Determine the (x, y) coordinate at the center of the cell enclosing the given text.  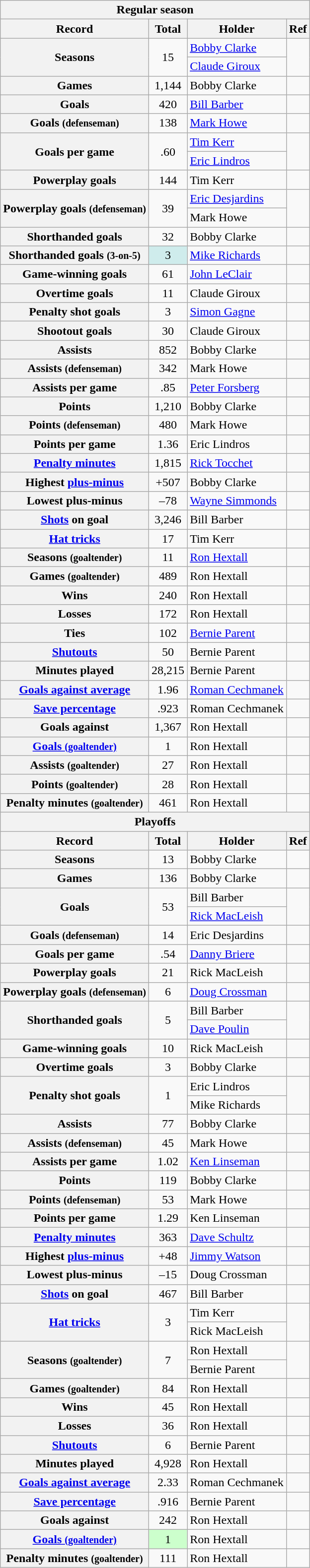
Ties (75, 633)
Dave Poulin (237, 1029)
28,215 (168, 671)
1.36 (168, 444)
.54 (168, 954)
Danny Briere (237, 954)
13 (168, 860)
–15 (168, 1275)
467 (168, 1294)
7 (168, 1360)
1.96 (168, 690)
363 (168, 1237)
32 (168, 237)
.923 (168, 708)
50 (168, 652)
172 (168, 614)
Shootout goals (75, 331)
15 (168, 57)
Jimmy Watson (237, 1256)
Shorthanded goals (3-on-5) (75, 255)
Playoffs (155, 821)
1.02 (168, 1162)
Peter Forsberg (237, 387)
84 (168, 1388)
1,367 (168, 727)
240 (168, 595)
21 (168, 973)
852 (168, 350)
489 (168, 576)
1.29 (168, 1218)
.85 (168, 387)
Assists (goaltender) (75, 765)
Dave Schultz (237, 1237)
4,928 (168, 1464)
136 (168, 878)
61 (168, 274)
102 (168, 633)
119 (168, 1181)
39 (168, 208)
1,210 (168, 406)
Simon Gagne (237, 312)
Wayne Simmonds (237, 501)
2.33 (168, 1483)
342 (168, 369)
420 (168, 104)
1,815 (168, 463)
.60 (168, 151)
14 (168, 935)
–78 (168, 501)
138 (168, 123)
144 (168, 180)
461 (168, 803)
Rick Tocchet (237, 463)
Points (goaltender) (75, 784)
242 (168, 1520)
5 (168, 1020)
John LeClair (237, 274)
3,246 (168, 519)
10 (168, 1048)
36 (168, 1426)
77 (168, 1124)
1,144 (168, 85)
+48 (168, 1256)
+507 (168, 482)
Regular season (155, 10)
27 (168, 765)
111 (168, 1558)
480 (168, 425)
28 (168, 784)
30 (168, 331)
.916 (168, 1502)
17 (168, 538)
